From the cell containing the given text, extract its center point as (X, Y) coordinate. 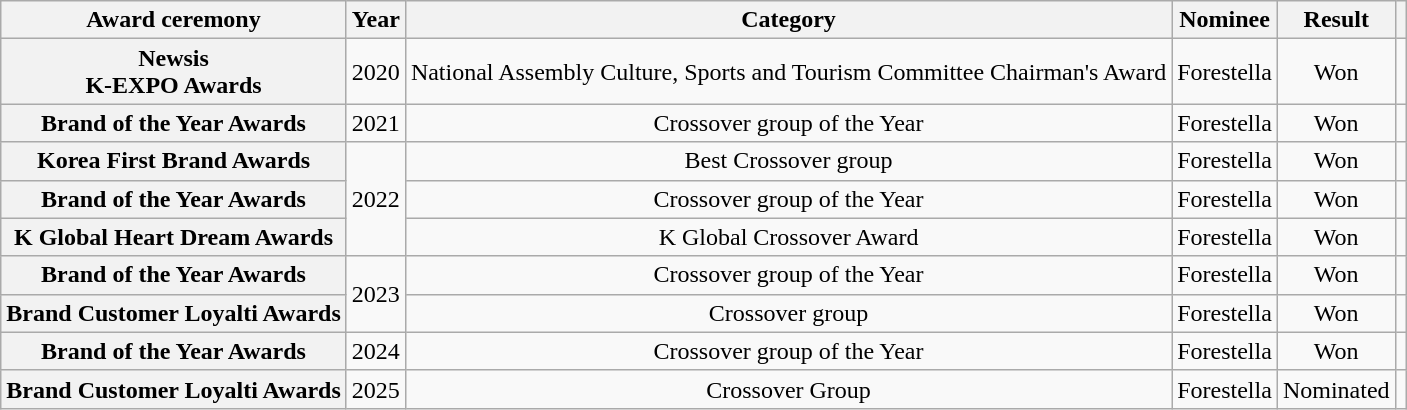
NewsisK-EXPO Awards (174, 72)
2022 (376, 199)
K Global Heart Dream Awards (174, 237)
2025 (376, 389)
2023 (376, 294)
Category (788, 20)
K Global Crossover Award (788, 237)
2021 (376, 123)
Crossover group (788, 313)
Best Crossover group (788, 161)
2024 (376, 351)
Year (376, 20)
Nominated (1336, 389)
Nominee (1225, 20)
Result (1336, 20)
Award ceremony (174, 20)
Korea First Brand Awards (174, 161)
National Assembly Culture, Sports and Tourism Committee Chairman's Award (788, 72)
Crossover Group (788, 389)
2020 (376, 72)
